From the cell containing the given text, extract its center point as [x, y] coordinate. 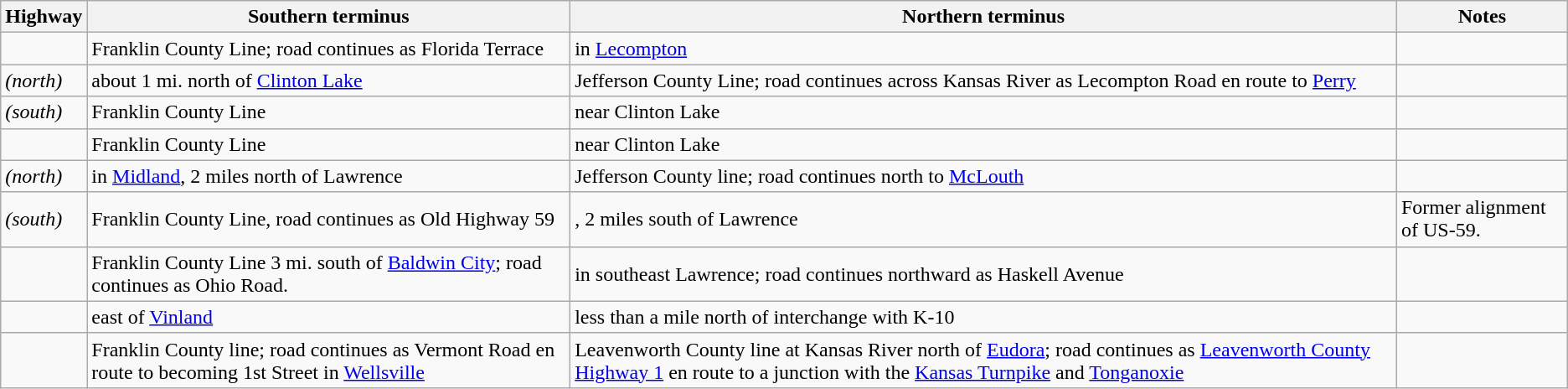
Franklin County Line; road continues as Florida Terrace [328, 49]
Jefferson County Line; road continues across Kansas River as Lecompton Road en route to Perry [983, 80]
Notes [1482, 17]
in Lecompton [983, 49]
Northern terminus [983, 17]
Former alignment of US-59. [1482, 220]
east of Vinland [328, 317]
Franklin County line; road continues as Vermont Road en route to becoming 1st Street in Wellsville [328, 360]
Franklin County Line 3 mi. south of Baldwin City; road continues as Ohio Road. [328, 273]
Jefferson County line; road continues north to McLouth [983, 176]
about 1 mi. north of Clinton Lake [328, 80]
Southern terminus [328, 17]
in southeast Lawrence; road continues northward as Haskell Avenue [983, 273]
in Midland, 2 miles north of Lawrence [328, 176]
, 2 miles south of Lawrence [983, 220]
Highway [44, 17]
Franklin County Line, road continues as Old Highway 59 [328, 220]
less than a mile north of interchange with K-10 [983, 317]
